Locate the cell with the specified text and output its [x, y] center coordinate. 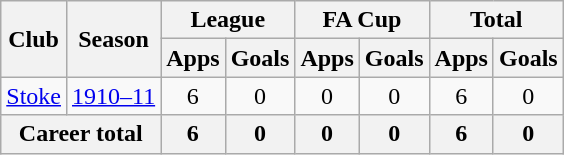
Career total [81, 134]
Total [496, 20]
League [228, 20]
Club [34, 39]
Stoke [34, 96]
FA Cup [362, 20]
1910–11 [113, 96]
Season [113, 39]
